Search for the cell housing the specified text and yield its (X, Y) center coordinate. 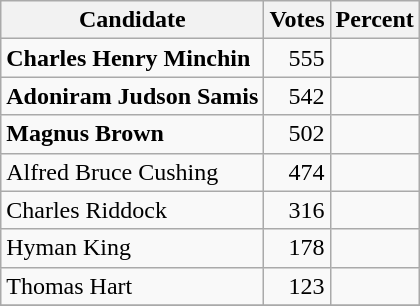
474 (297, 172)
Candidate (132, 20)
Alfred Bruce Cushing (132, 172)
316 (297, 210)
555 (297, 58)
178 (297, 248)
Adoniram Judson Samis (132, 96)
Charles Riddock (132, 210)
Thomas Hart (132, 286)
Hyman King (132, 248)
Magnus Brown (132, 134)
Votes (297, 20)
123 (297, 286)
Percent (374, 20)
502 (297, 134)
Charles Henry Minchin (132, 58)
542 (297, 96)
